Find where the given text appears and provide that cell's center as (x, y) coordinate. 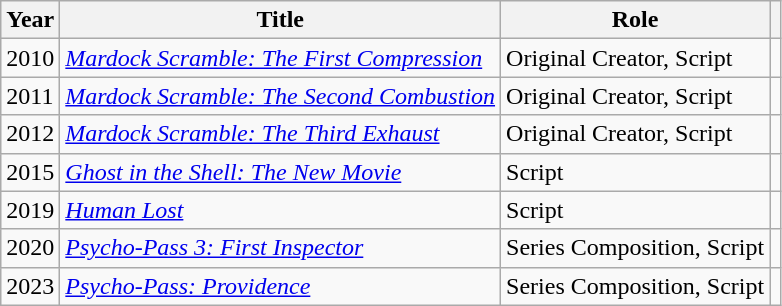
2011 (30, 96)
Year (30, 20)
Mardock Scramble: The Second Combustion (280, 96)
2023 (30, 286)
Role (636, 20)
2019 (30, 210)
2012 (30, 134)
2020 (30, 248)
Mardock Scramble: The First Compression (280, 58)
Title (280, 20)
Ghost in the Shell: The New Movie (280, 172)
Human Lost (280, 210)
Mardock Scramble: The Third Exhaust (280, 134)
2015 (30, 172)
Psycho-Pass 3: First Inspector (280, 248)
2010 (30, 58)
Psycho-Pass: Providence (280, 286)
